For the text-containing cell, return its midpoint in [x, y] coordinate format. 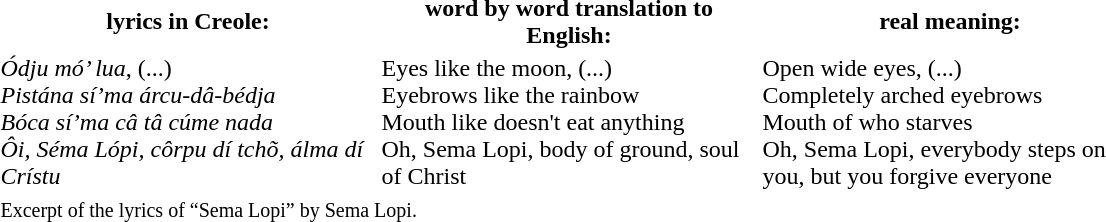
Eyes like the moon, (...)Eyebrows like the rainbowMouth like doesn't eat anythingOh, Sema Lopi, body of ground, soul of Christ [569, 122]
